Extract the [X, Y] coordinate from the center of the cell holding the provided text.  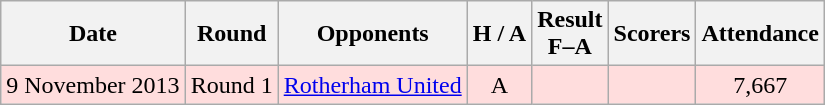
Opponents [372, 34]
Round 1 [232, 85]
Round [232, 34]
A [499, 85]
Rotherham United [372, 85]
ResultF–A [570, 34]
9 November 2013 [93, 85]
Date [93, 34]
Scorers [652, 34]
Attendance [760, 34]
H / A [499, 34]
7,667 [760, 85]
